Pinpoint the cell where the given text exists, returning its (X, Y) midpoint coordinate. 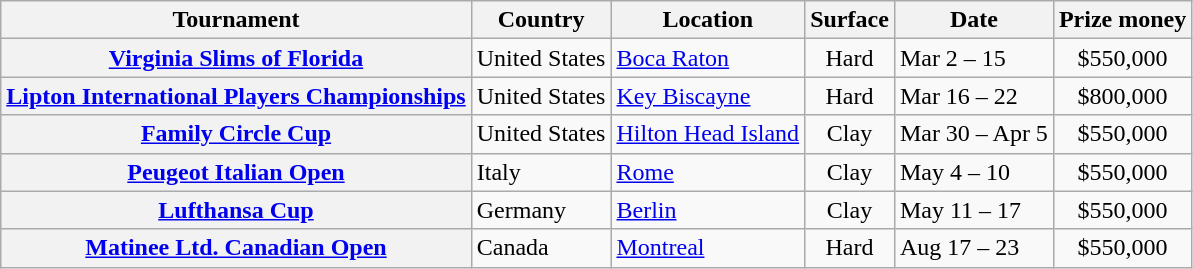
Tournament (236, 20)
Family Circle Cup (236, 134)
May 4 – 10 (974, 172)
Peugeot Italian Open (236, 172)
Italy (541, 172)
Mar 2 – 15 (974, 58)
Lufthansa Cup (236, 210)
Lipton International Players Championships (236, 96)
Rome (708, 172)
May 11 – 17 (974, 210)
Montreal (708, 248)
Hilton Head Island (708, 134)
Canada (541, 248)
Germany (541, 210)
Aug 17 – 23 (974, 248)
Surface (850, 20)
Key Biscayne (708, 96)
Berlin (708, 210)
Mar 30 – Apr 5 (974, 134)
Boca Raton (708, 58)
Location (708, 20)
Matinee Ltd. Canadian Open (236, 248)
Mar 16 – 22 (974, 96)
Date (974, 20)
$800,000 (1122, 96)
Country (541, 20)
Virginia Slims of Florida (236, 58)
Prize money (1122, 20)
